Scan for the cell matching the given text and deliver its (X, Y) coordinate at center. 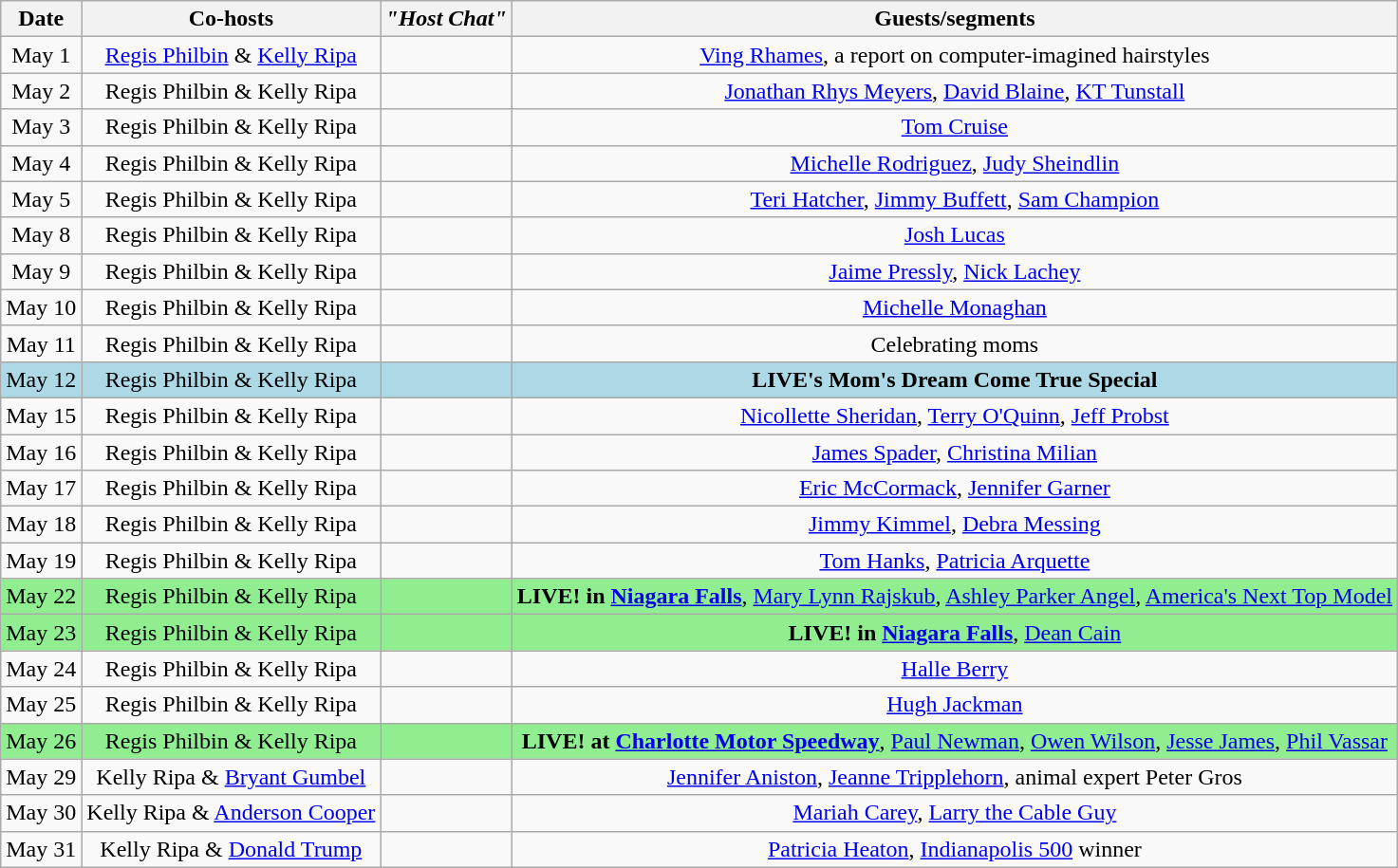
Guests/segments (955, 19)
Eric McCormack, Jennifer Garner (955, 489)
Mariah Carey, Larry the Cable Guy (955, 813)
Ving Rhames, a report on computer-imagined hairstyles (955, 55)
May 8 (42, 235)
Jennifer Aniston, Jeanne Tripplehorn, animal expert Peter Gros (955, 777)
Hugh Jackman (955, 705)
May 15 (42, 416)
Tom Hanks, Patricia Arquette (955, 561)
May 16 (42, 452)
May 25 (42, 705)
May 26 (42, 741)
Kelly Ripa & Donald Trump (232, 849)
Nicollette Sheridan, Terry O'Quinn, Jeff Probst (955, 416)
Michelle Monaghan (955, 307)
May 4 (42, 163)
May 23 (42, 633)
Tom Cruise (955, 127)
May 19 (42, 561)
Patricia Heaton, Indianapolis 500 winner (955, 849)
May 2 (42, 91)
Jaime Pressly, Nick Lachey (955, 271)
Josh Lucas (955, 235)
May 31 (42, 849)
Co-hosts (232, 19)
May 10 (42, 307)
May 29 (42, 777)
May 22 (42, 597)
LIVE! in Niagara Falls, Mary Lynn Rajskub, Ashley Parker Angel, America's Next Top Model (955, 597)
May 3 (42, 127)
May 5 (42, 199)
May 24 (42, 669)
Michelle Rodriguez, Judy Sheindlin (955, 163)
Jonathan Rhys Meyers, David Blaine, KT Tunstall (955, 91)
LIVE! at Charlotte Motor Speedway, Paul Newman, Owen Wilson, Jesse James, Phil Vassar (955, 741)
May 1 (42, 55)
May 30 (42, 813)
Kelly Ripa & Anderson Cooper (232, 813)
May 12 (42, 379)
"Host Chat" (446, 19)
LIVE! in Niagara Falls, Dean Cain (955, 633)
LIVE's Mom's Dream Come True Special (955, 379)
May 11 (42, 343)
Date (42, 19)
May 18 (42, 525)
Jimmy Kimmel, Debra Messing (955, 525)
May 9 (42, 271)
James Spader, Christina Milian (955, 452)
Celebrating moms (955, 343)
Kelly Ripa & Bryant Gumbel (232, 777)
Teri Hatcher, Jimmy Buffett, Sam Champion (955, 199)
Halle Berry (955, 669)
May 17 (42, 489)
